For the text-containing cell, return its midpoint in [X, Y] coordinate format. 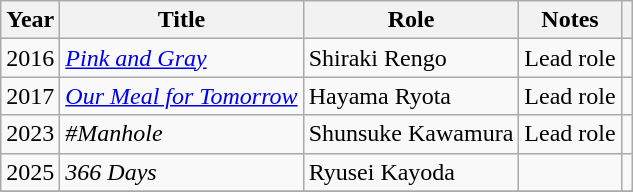
2023 [30, 134]
366 Days [182, 172]
Pink and Gray [182, 58]
Shunsuke Kawamura [411, 134]
Year [30, 20]
Our Meal for Tomorrow [182, 96]
Role [411, 20]
Title [182, 20]
#Manhole [182, 134]
2016 [30, 58]
Notes [570, 20]
2025 [30, 172]
Ryusei Kayoda [411, 172]
Shiraki Rengo [411, 58]
Hayama Ryota [411, 96]
2017 [30, 96]
